Output the [X, Y] coordinate of the center of the cell containing the given text.  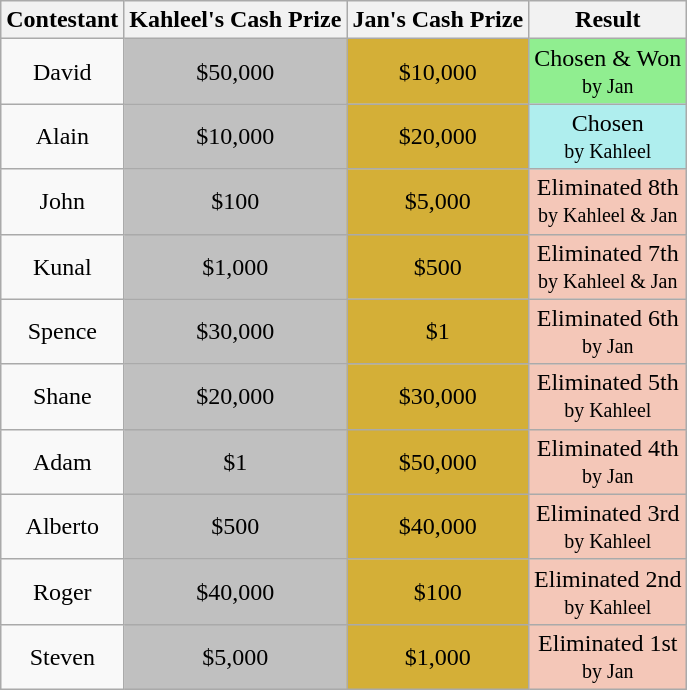
Eliminated 1st by Jan [608, 656]
Adam [62, 462]
Eliminated 2nd by Kahleel [608, 592]
John [62, 202]
Alberto [62, 526]
Alain [62, 136]
Jan's Cash Prize [438, 20]
Eliminated 8th by Kahleel & Jan [608, 202]
Spence [62, 332]
Kunal [62, 266]
Eliminated 4th by Jan [608, 462]
Eliminated 7th by Kahleel & Jan [608, 266]
Chosen by Kahleel [608, 136]
Kahleel's Cash Prize [236, 20]
Shane [62, 396]
Eliminated 5th by Kahleel [608, 396]
Steven [62, 656]
Contestant [62, 20]
David [62, 72]
Eliminated 3rd by Kahleel [608, 526]
Result [608, 20]
Roger [62, 592]
Eliminated 6th by Jan [608, 332]
Chosen & Wonby Jan [608, 72]
